Identify which cell holds the provided text, then report its [x, y] central coordinate. 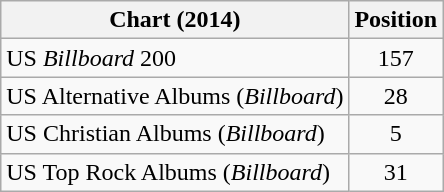
28 [396, 96]
Position [396, 20]
US Billboard 200 [175, 58]
US Christian Albums (Billboard) [175, 134]
31 [396, 172]
Chart (2014) [175, 20]
5 [396, 134]
US Alternative Albums (Billboard) [175, 96]
157 [396, 58]
US Top Rock Albums (Billboard) [175, 172]
